Provide the [X, Y] coordinate of the cell's center where the given text is located.  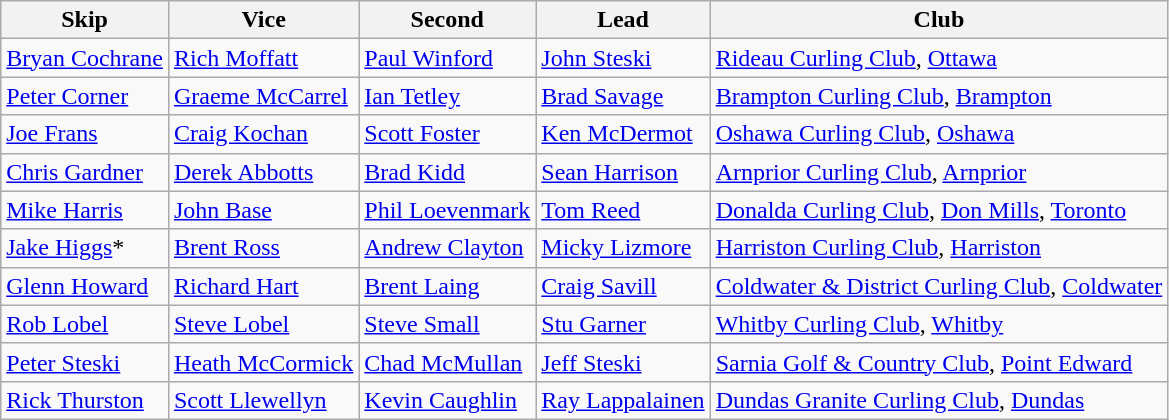
Scott Llewellyn [263, 400]
Chris Gardner [85, 172]
Whitby Curling Club, Whitby [939, 324]
Sarnia Golf & Country Club, Point Edward [939, 362]
Arnprior Curling Club, Arnprior [939, 172]
Ray Lappalainen [623, 400]
Steve Small [448, 324]
Dundas Granite Curling Club, Dundas [939, 400]
Mike Harris [85, 210]
Derek Abbotts [263, 172]
Rideau Curling Club, Ottawa [939, 58]
Club [939, 20]
Second [448, 20]
Micky Lizmore [623, 248]
Brad Kidd [448, 172]
Andrew Clayton [448, 248]
Steve Lobel [263, 324]
Rich Moffatt [263, 58]
Brent Ross [263, 248]
Sean Harrison [623, 172]
Heath McCormick [263, 362]
Tom Reed [623, 210]
Richard Hart [263, 286]
John Base [263, 210]
Bryan Cochrane [85, 58]
Chad McMullan [448, 362]
Vice [263, 20]
Ken McDermot [623, 134]
Jeff Steski [623, 362]
Craig Kochan [263, 134]
Brampton Curling Club, Brampton [939, 96]
Paul Winford [448, 58]
Joe Frans [85, 134]
Skip [85, 20]
Rob Lobel [85, 324]
Donalda Curling Club, Don Mills, Toronto [939, 210]
Rick Thurston [85, 400]
Harriston Curling Club, Harriston [939, 248]
Stu Garner [623, 324]
Brad Savage [623, 96]
Coldwater & District Curling Club, Coldwater [939, 286]
Scott Foster [448, 134]
Glenn Howard [85, 286]
Graeme McCarrel [263, 96]
Kevin Caughlin [448, 400]
John Steski [623, 58]
Brent Laing [448, 286]
Peter Steski [85, 362]
Jake Higgs* [85, 248]
Peter Corner [85, 96]
Lead [623, 20]
Phil Loevenmark [448, 210]
Ian Tetley [448, 96]
Oshawa Curling Club, Oshawa [939, 134]
Craig Savill [623, 286]
